For the text-containing cell, return its midpoint in (X, Y) coordinate format. 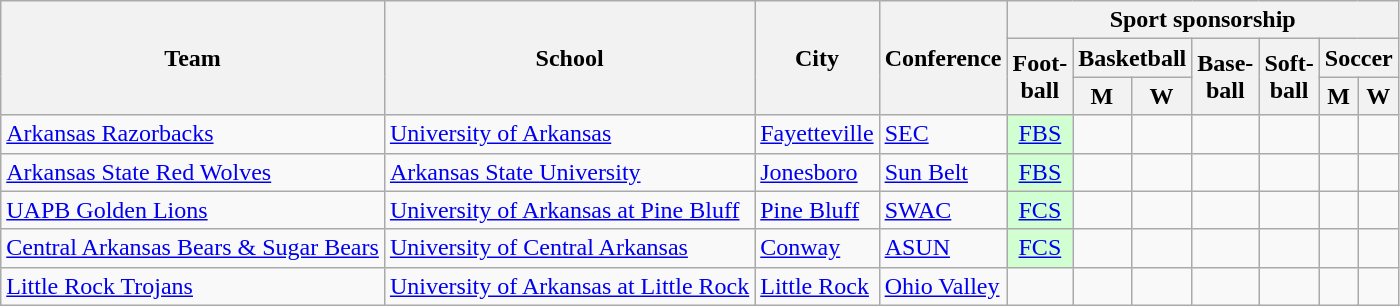
Soccer (1358, 58)
Jonesboro (817, 172)
Foot-ball (1040, 77)
Arkansas Razorbacks (193, 134)
SWAC (943, 210)
Arkansas State Red Wolves (193, 172)
Pine Bluff (817, 210)
Ohio Valley (943, 286)
City (817, 58)
Sun Belt (943, 172)
SEC (943, 134)
University of Arkansas (569, 134)
Little Rock (817, 286)
Conway (817, 248)
University of Central Arkansas (569, 248)
Sport sponsorship (1202, 20)
Conference (943, 58)
School (569, 58)
Little Rock Trojans (193, 286)
Soft-ball (1289, 77)
ASUN (943, 248)
Team (193, 58)
Arkansas State University (569, 172)
Base-ball (1226, 77)
UAPB Golden Lions (193, 210)
Central Arkansas Bears & Sugar Bears (193, 248)
Fayetteville (817, 134)
Basketball (1132, 58)
University of Arkansas at Little Rock (569, 286)
University of Arkansas at Pine Bluff (569, 210)
